Determine the [x, y] coordinate at the center of the cell enclosing the given text.  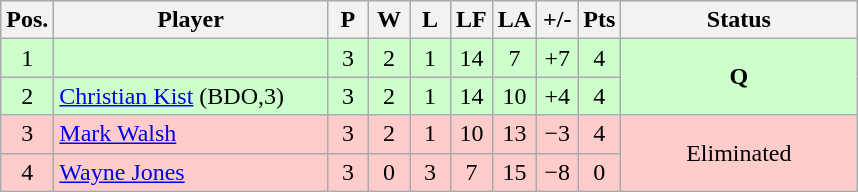
+/- [558, 20]
+4 [558, 96]
Q [739, 77]
LF [472, 20]
Mark Walsh [191, 134]
−8 [558, 172]
+7 [558, 58]
Pos. [28, 20]
LA [514, 20]
Status [739, 20]
Wayne Jones [191, 172]
Player [191, 20]
Eliminated [739, 153]
Pts [600, 20]
Christian Kist (BDO,3) [191, 96]
15 [514, 172]
L [430, 20]
−3 [558, 134]
P [348, 20]
W [388, 20]
13 [514, 134]
